Identify which cell holds the provided text, then report its (X, Y) central coordinate. 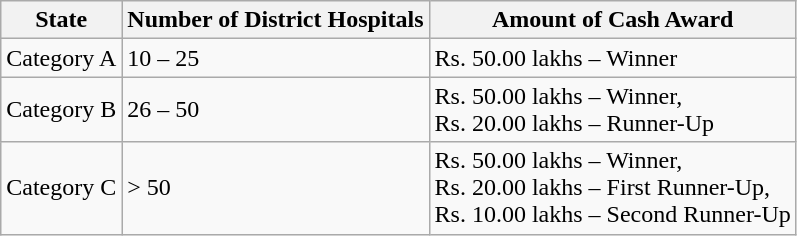
Number of District Hospitals (276, 20)
> 50 (276, 188)
Category A (62, 58)
Category C (62, 188)
Rs. 50.00 lakhs – Winner (612, 58)
26 – 50 (276, 110)
10 – 25 (276, 58)
Rs. 50.00 lakhs – Winner,Rs. 20.00 lakhs – Runner-Up (612, 110)
Rs. 50.00 lakhs – Winner,Rs. 20.00 lakhs – First Runner-Up,Rs. 10.00 lakhs – Second Runner-Up (612, 188)
Amount of Cash Award (612, 20)
State (62, 20)
Category B (62, 110)
